Detect which cell encompasses the target text, then output its [X, Y] center coordinate. 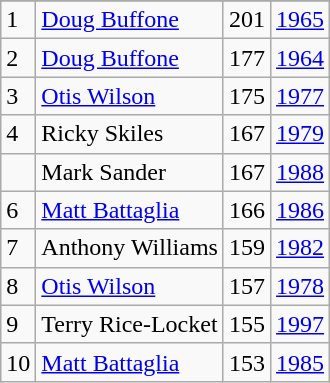
1 [18, 20]
2 [18, 58]
159 [246, 248]
175 [246, 96]
1986 [300, 210]
1979 [300, 134]
9 [18, 324]
1988 [300, 172]
153 [246, 362]
7 [18, 248]
1985 [300, 362]
177 [246, 58]
1977 [300, 96]
Mark Sander [130, 172]
Anthony Williams [130, 248]
8 [18, 286]
1978 [300, 286]
4 [18, 134]
1997 [300, 324]
1982 [300, 248]
6 [18, 210]
157 [246, 286]
1964 [300, 58]
166 [246, 210]
201 [246, 20]
Terry Rice-Locket [130, 324]
Ricky Skiles [130, 134]
155 [246, 324]
3 [18, 96]
10 [18, 362]
1965 [300, 20]
